Identify which cell holds the provided text, then report its (x, y) central coordinate. 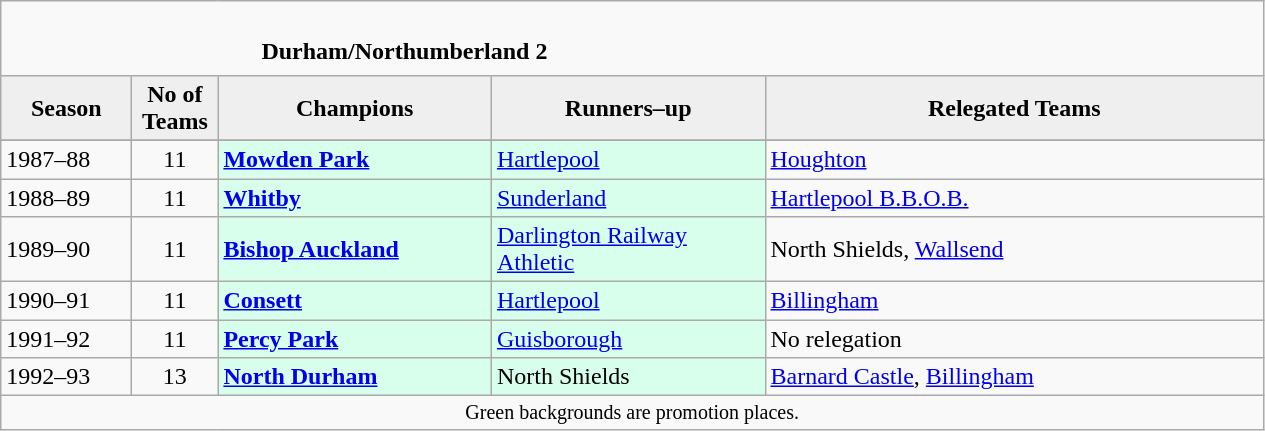
Season (66, 108)
1989–90 (66, 250)
Billingham (1014, 301)
Champions (355, 108)
1990–91 (66, 301)
Guisborough (628, 339)
No relegation (1014, 339)
Darlington Railway Athletic (628, 250)
1992–93 (66, 377)
Mowden Park (355, 159)
Hartlepool B.B.O.B. (1014, 197)
North Durham (355, 377)
Barnard Castle, Billingham (1014, 377)
Bishop Auckland (355, 250)
Houghton (1014, 159)
North Shields, Wallsend (1014, 250)
Green backgrounds are promotion places. (632, 412)
1991–92 (66, 339)
1987–88 (66, 159)
No of Teams (175, 108)
13 (175, 377)
North Shields (628, 377)
Relegated Teams (1014, 108)
1988–89 (66, 197)
Whitby (355, 197)
Runners–up (628, 108)
Sunderland (628, 197)
Percy Park (355, 339)
Consett (355, 301)
